Provide the [X, Y] coordinate of the cell's center where the given text is located.  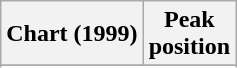
Peakposition [189, 34]
Chart (1999) [72, 34]
